Identify which cell holds the provided text, then report its [x, y] central coordinate. 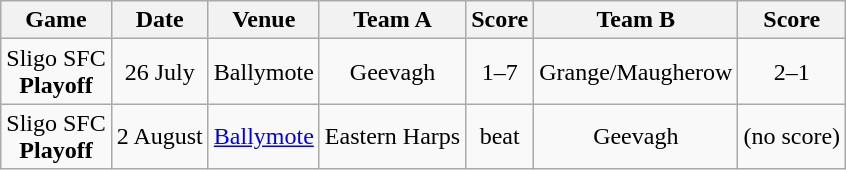
2 August [160, 136]
beat [500, 136]
Eastern Harps [392, 136]
1–7 [500, 72]
Game [56, 20]
(no score) [792, 136]
Team B [636, 20]
Venue [264, 20]
Date [160, 20]
2–1 [792, 72]
Grange/Maugherow [636, 72]
26 July [160, 72]
Team A [392, 20]
